Detect which cell encompasses the target text, then output its (X, Y) center coordinate. 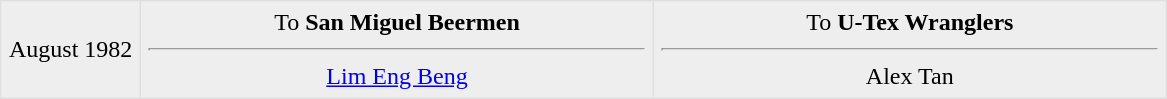
To U-Tex WranglersAlex Tan (910, 50)
August 1982 (71, 50)
To San Miguel BeermenLim Eng Beng (398, 50)
